Locate the cell with the specified text and output its (X, Y) center coordinate. 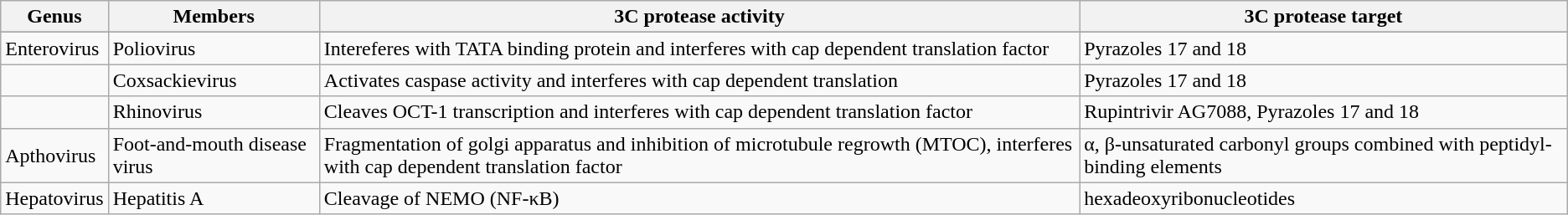
Apthovirus (54, 156)
Activates caspase activity and interferes with cap dependent translation (699, 80)
Hepatovirus (54, 198)
Rhinovirus (214, 112)
3C protease target (1323, 17)
Poliovirus (214, 49)
3C protease activity (699, 17)
Hepatitis A (214, 198)
α, β-unsaturated carbonyl groups combined with peptidyl-binding elements (1323, 156)
hexadeoxyribonucleotides (1323, 198)
Foot-and-mouth disease virus (214, 156)
Coxsackievirus (214, 80)
Fragmentation of golgi apparatus and inhibition of microtubule regrowth (MTOC), interferes with cap dependent translation factor (699, 156)
Enterovirus (54, 49)
Cleavage of NEMO (NF-κB) (699, 198)
Intereferes with TATA binding protein and interferes with cap dependent translation factor (699, 49)
Cleaves OCT-1 transcription and interferes with cap dependent translation factor (699, 112)
Genus (54, 17)
Members (214, 17)
Rupintrivir AG7088, Pyrazoles 17 and 18 (1323, 112)
